Pinpoint the cell where the given text exists, returning its [x, y] midpoint coordinate. 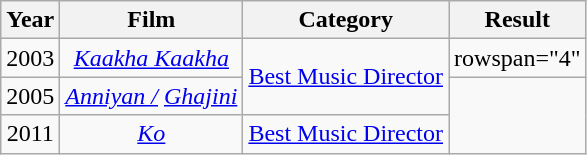
Ko [152, 134]
Film [152, 20]
2003 [30, 58]
2005 [30, 96]
rowspan="4" [518, 58]
Year [30, 20]
Anniyan / Ghajini [152, 96]
2011 [30, 134]
Kaakha Kaakha [152, 58]
Result [518, 20]
Category [346, 20]
